Capture the cell that displays the provided text and extract its [x, y] central coordinate. 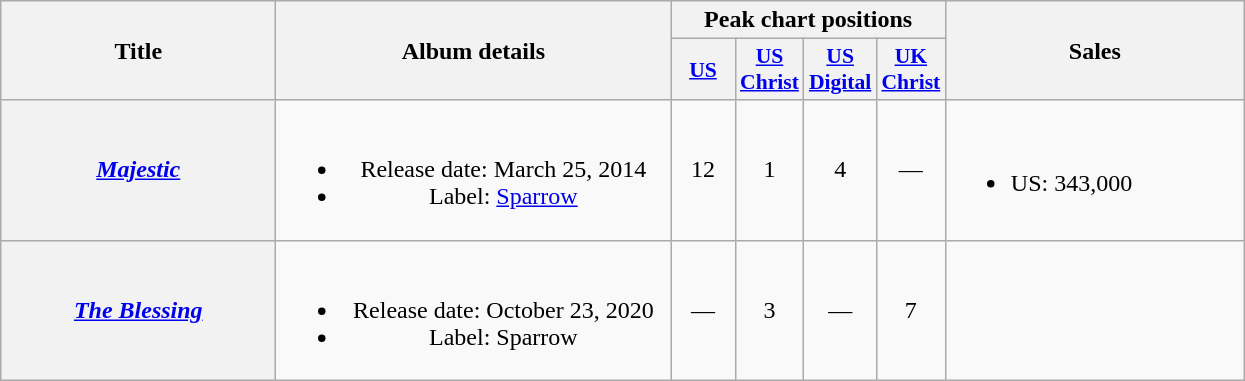
Sales [1094, 50]
12 [703, 170]
US [703, 70]
Majestic [138, 170]
The Blessing [138, 310]
Title [138, 50]
US: 343,000 [1094, 170]
US Christ [770, 70]
7 [910, 310]
UK Christ [910, 70]
1 [770, 170]
Release date: October 23, 2020Label: Sparrow [474, 310]
Album details [474, 50]
Release date: March 25, 2014Label: Sparrow [474, 170]
4 [840, 170]
Peak chart positions [808, 20]
3 [770, 310]
US Digital [840, 70]
